Find where the given text appears and provide that cell's center as [x, y] coordinate. 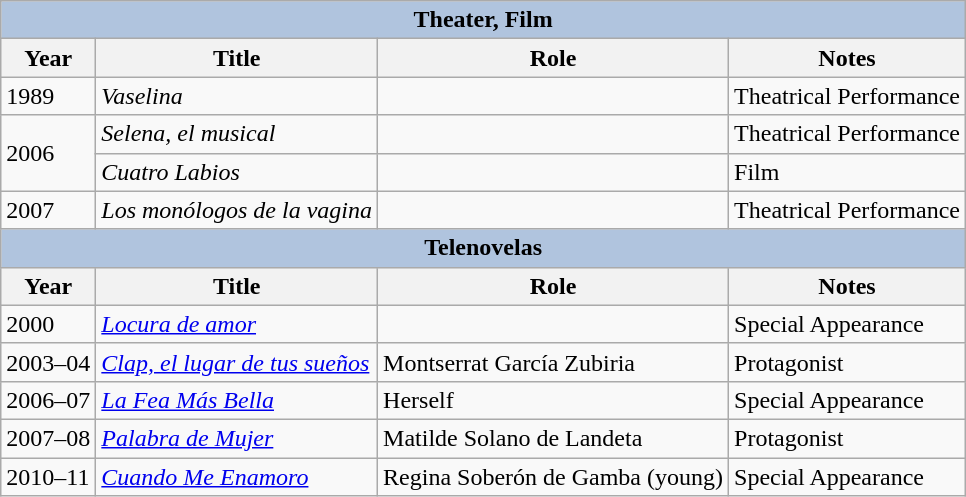
Cuatro Labios [237, 172]
Herself [554, 400]
2010–11 [48, 477]
1989 [48, 96]
La Fea Más Bella [237, 400]
Los monólogos de la vagina [237, 210]
Theater, Film [484, 20]
Clap, el lugar de tus sueños [237, 362]
Montserrat García Zubiria [554, 362]
Telenovelas [484, 248]
2006–07 [48, 400]
2007–08 [48, 438]
Film [848, 172]
2003–04 [48, 362]
Vaselina [237, 96]
Selena, el musical [237, 134]
Locura de amor [237, 324]
Palabra de Mujer [237, 438]
Matilde Solano de Landeta [554, 438]
2000 [48, 324]
2007 [48, 210]
Regina Soberón de Gamba (young) [554, 477]
2006 [48, 153]
Cuando Me Enamoro [237, 477]
